Search for the cell housing the specified text and yield its [X, Y] center coordinate. 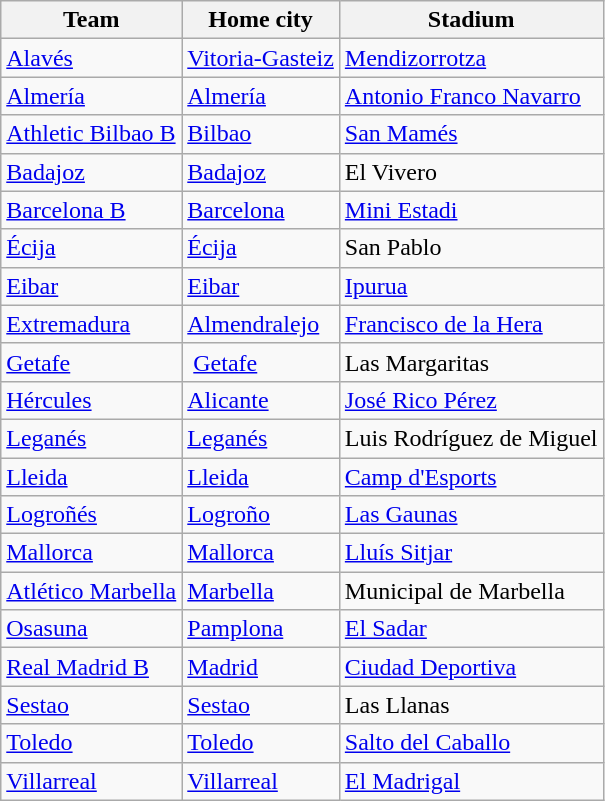
Logroñés [92, 515]
Pamplona [261, 629]
Hércules [92, 400]
San Pablo [471, 248]
Camp d'Esports [471, 477]
Mendizorrotza [471, 58]
Marbella [261, 591]
El Vivero [471, 172]
Logroño [261, 515]
Extremadura [92, 324]
Bilbao [261, 134]
Alavés [92, 58]
Francisco de la Hera [471, 324]
Mini Estadi [471, 210]
San Mamés [471, 134]
Las Gaunas [471, 515]
Municipal de Marbella [471, 591]
Athletic Bilbao B [92, 134]
Las Llanas [471, 705]
Las Margaritas [471, 362]
Lluís Sitjar [471, 553]
Atlético Marbella [92, 591]
Home city [261, 20]
Team [92, 20]
Stadium [471, 20]
Vitoria-Gasteiz [261, 58]
El Sadar [471, 629]
Alicante [261, 400]
Almendralejo [261, 324]
Barcelona B [92, 210]
Barcelona [261, 210]
El Madrigal [471, 781]
Ipurua [471, 286]
Real Madrid B [92, 667]
Antonio Franco Navarro [471, 96]
Osasuna [92, 629]
Salto del Caballo [471, 743]
Madrid [261, 667]
Luis Rodríguez de Miguel [471, 438]
José Rico Pérez [471, 400]
Ciudad Deportiva [471, 667]
